Return [x, y] of the center of cell containing provided text 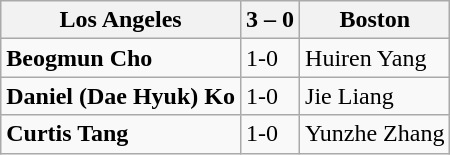
Curtis Tang [121, 134]
Yunzhe Zhang [375, 134]
Beogmun Cho [121, 58]
Los Angeles [121, 20]
Daniel (Dae Hyuk) Ko [121, 96]
Huiren Yang [375, 58]
Boston [375, 20]
Jie Liang [375, 96]
3 – 0 [270, 20]
